Detect which cell encompasses the target text, then output its (X, Y) center coordinate. 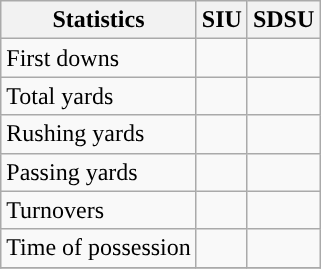
Statistics (99, 20)
First downs (99, 58)
Passing yards (99, 172)
Total yards (99, 96)
Time of possession (99, 248)
SIU (222, 20)
Turnovers (99, 210)
Rushing yards (99, 134)
SDSU (283, 20)
